Locate the cell with the specified text and output its (X, Y) center coordinate. 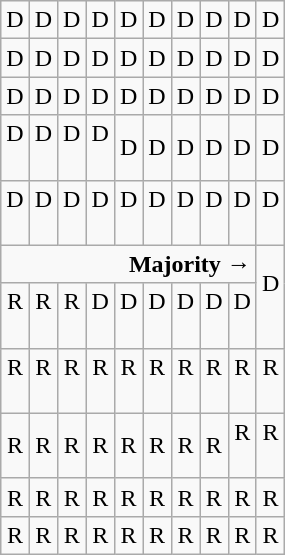
Majority → (129, 264)
